Return [x, y] of the center of cell containing provided text 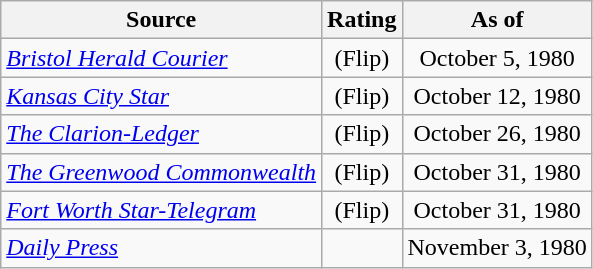
The Greenwood Commonwealth [162, 172]
November 3, 1980 [497, 248]
Fort Worth Star-Telegram [162, 210]
Kansas City Star [162, 96]
Daily Press [162, 248]
October 5, 1980 [497, 58]
Source [162, 20]
The Clarion-Ledger [162, 134]
Bristol Herald Courier [162, 58]
October 12, 1980 [497, 96]
Rating [362, 20]
October 26, 1980 [497, 134]
As of [497, 20]
